Detect which cell encompasses the target text, then output its [X, Y] center coordinate. 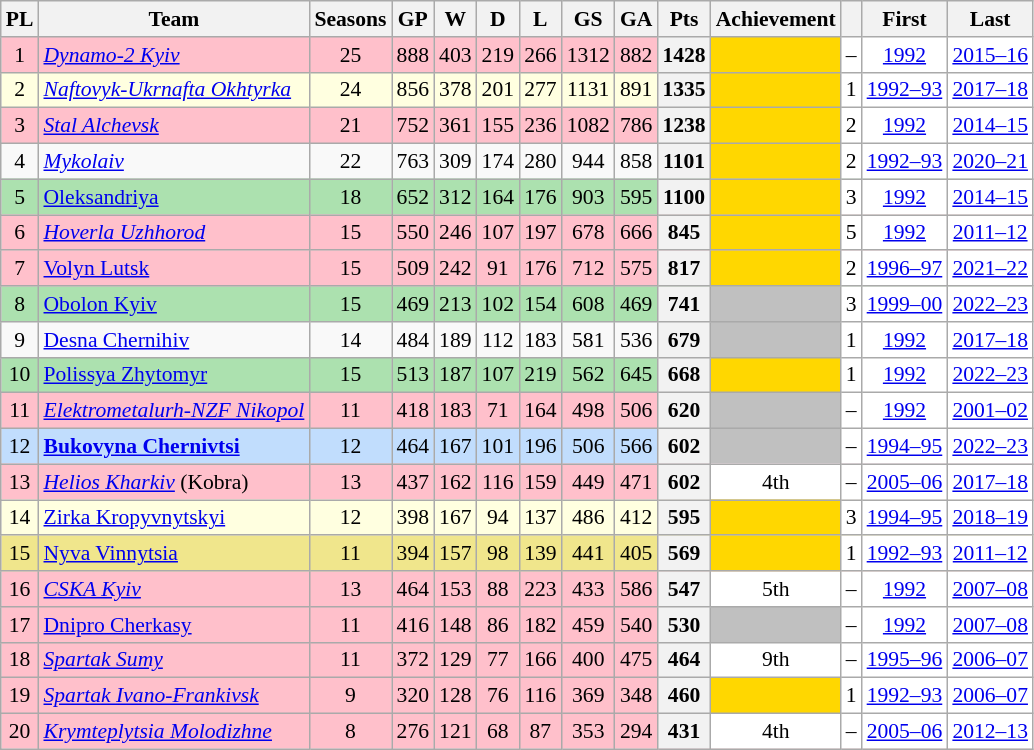
320 [414, 696]
441 [588, 554]
162 [456, 482]
91 [498, 269]
21 [350, 126]
449 [588, 482]
378 [456, 90]
Dnipro Cherkasy [174, 625]
Nyva Vinnytsia [174, 554]
159 [540, 482]
668 [684, 375]
1999–00 [905, 304]
679 [684, 340]
154 [540, 304]
Obolon Kyiv [174, 304]
PL [20, 19]
398 [414, 518]
9th [776, 660]
Spartak Ivano-Frankivsk [174, 696]
882 [636, 55]
1131 [588, 90]
620 [684, 411]
276 [414, 732]
236 [540, 126]
137 [540, 518]
903 [588, 197]
76 [498, 696]
471 [636, 482]
Zirka Kropyvnytskyi [174, 518]
213 [456, 304]
369 [588, 696]
CSKA Kyiv [174, 589]
2021–22 [990, 269]
540 [636, 625]
858 [636, 162]
786 [636, 126]
431 [684, 732]
16 [20, 589]
530 [684, 625]
498 [588, 411]
581 [588, 340]
87 [540, 732]
139 [540, 554]
GA [636, 19]
1995–96 [905, 660]
459 [588, 625]
182 [540, 625]
418 [414, 411]
2020–21 [990, 162]
121 [456, 732]
550 [414, 233]
277 [540, 90]
348 [636, 696]
891 [636, 90]
129 [456, 660]
First [905, 19]
148 [456, 625]
22 [350, 162]
405 [636, 554]
101 [498, 447]
608 [588, 304]
153 [456, 589]
88 [498, 589]
280 [540, 162]
166 [540, 660]
888 [414, 55]
575 [636, 269]
Achievement [776, 19]
L [540, 19]
652 [414, 197]
562 [588, 375]
645 [636, 375]
Naftovyk-Ukrnafta Okhtyrka [174, 90]
Spartak Sumy [174, 660]
Krymteplytsia Molodizhne [174, 732]
433 [588, 589]
484 [414, 340]
68 [498, 732]
128 [456, 696]
Elektrometalurh-NZF Nikopol [174, 411]
1238 [684, 126]
817 [684, 269]
394 [414, 554]
98 [498, 554]
361 [456, 126]
856 [414, 90]
6 [20, 233]
566 [636, 447]
Stal Alchevsk [174, 126]
223 [540, 589]
412 [636, 518]
157 [456, 554]
10 [20, 375]
Volyn Lutsk [174, 269]
Dynamo-2 Kyiv [174, 55]
77 [498, 660]
486 [588, 518]
294 [636, 732]
7 [20, 269]
2015–16 [990, 55]
460 [684, 696]
196 [540, 447]
752 [414, 126]
112 [498, 340]
187 [456, 375]
741 [684, 304]
2018–19 [990, 518]
416 [414, 625]
4 [20, 162]
189 [456, 340]
86 [498, 625]
400 [588, 660]
Helios Kharkiv (Kobra) [174, 482]
586 [636, 589]
1101 [684, 162]
536 [636, 340]
666 [636, 233]
17 [20, 625]
475 [636, 660]
353 [588, 732]
24 [350, 90]
W [456, 19]
Last [990, 19]
1996–97 [905, 269]
678 [588, 233]
155 [498, 126]
266 [540, 55]
246 [456, 233]
197 [540, 233]
Oleksandriya [174, 197]
Hoverla Uzhhorod [174, 233]
20 [20, 732]
Pts [684, 19]
1082 [588, 126]
1335 [684, 90]
25 [350, 55]
Polissya Zhytomyr [174, 375]
513 [414, 375]
Bukovyna Chernivtsi [174, 447]
Desna Chernihiv [174, 340]
Seasons [350, 19]
845 [684, 233]
437 [414, 482]
2001–02 [990, 411]
Team [174, 19]
509 [414, 269]
71 [498, 411]
Mykolaiv [174, 162]
242 [456, 269]
1100 [684, 197]
569 [684, 554]
102 [498, 304]
1428 [684, 55]
309 [456, 162]
312 [456, 197]
19 [20, 696]
403 [456, 55]
94 [498, 518]
GS [588, 19]
D [498, 19]
712 [588, 269]
174 [498, 162]
GP [414, 19]
1312 [588, 55]
2012–13 [990, 732]
372 [414, 660]
763 [414, 162]
944 [588, 162]
547 [684, 589]
5th [776, 589]
201 [498, 90]
